Find where the given text appears and provide that cell's center as (x, y) coordinate. 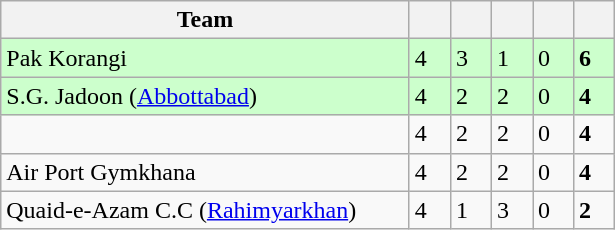
S.G. Jadoon (Abbottabad) (206, 96)
Pak Korangi (206, 58)
Air Port Gymkhana (206, 172)
Team (206, 20)
6 (594, 58)
Quaid-e-Azam C.C (Rahimyarkhan) (206, 210)
